Search for the cell housing the specified text and yield its (X, Y) center coordinate. 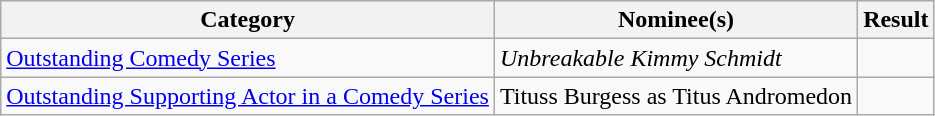
Tituss Burgess as Titus Andromedon (676, 96)
Outstanding Comedy Series (248, 58)
Outstanding Supporting Actor in a Comedy Series (248, 96)
Nominee(s) (676, 20)
Category (248, 20)
Unbreakable Kimmy Schmidt (676, 58)
Result (896, 20)
